For the text-containing cell, return its midpoint in (x, y) coordinate format. 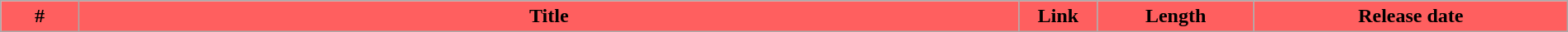
Length (1176, 16)
Release date (1411, 16)
Link (1059, 16)
# (40, 16)
Title (549, 16)
